Scan for the cell matching the given text and deliver its [x, y] coordinate at center. 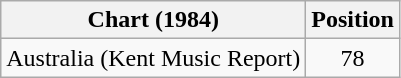
Position [353, 20]
Chart (1984) [154, 20]
Australia (Kent Music Report) [154, 58]
78 [353, 58]
